Return [X, Y] of the center of cell containing provided text 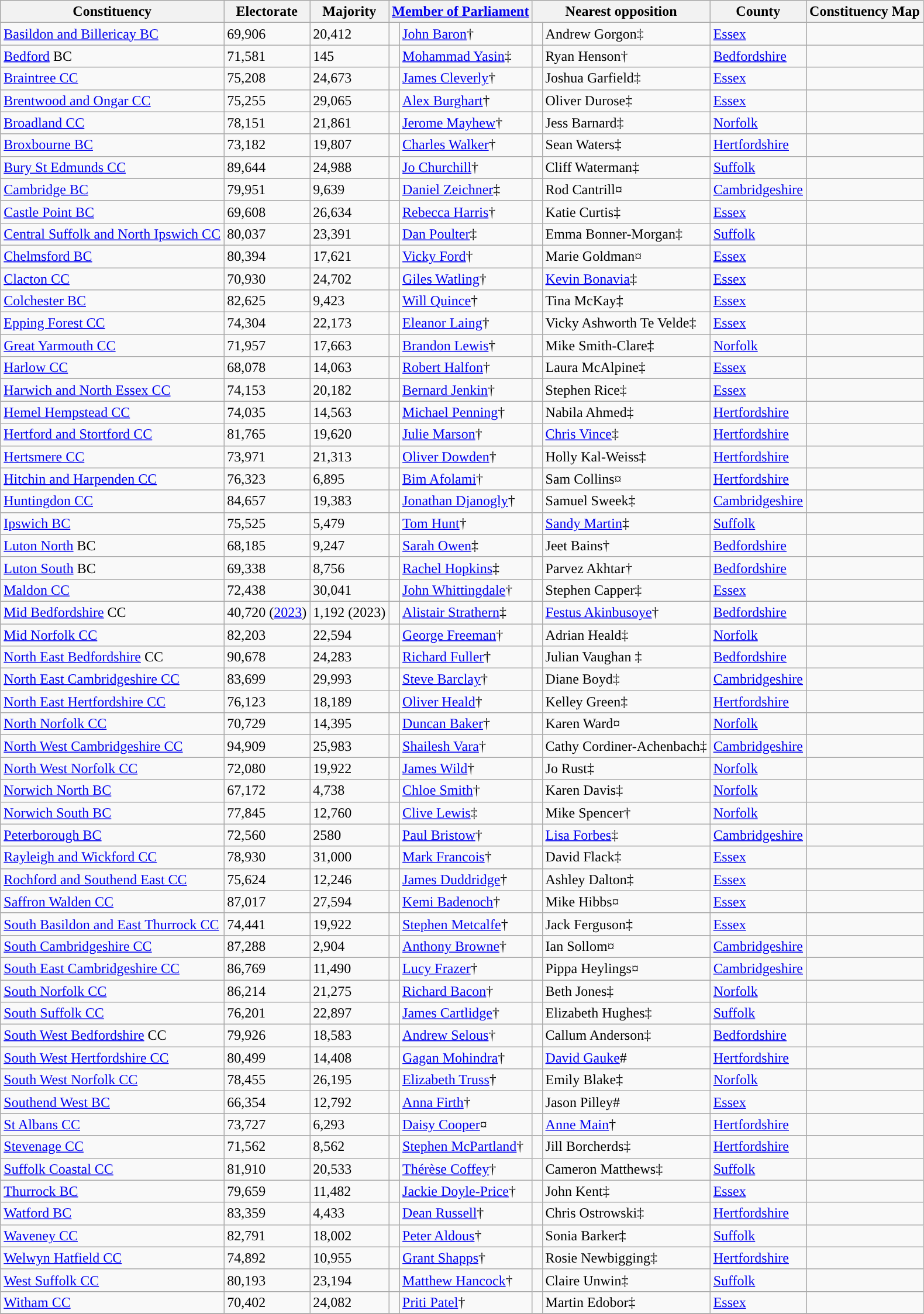
Anthony Browne† [466, 946]
Welwyn Hatfield CC [112, 1258]
71,957 [267, 346]
Jonathan Djanogly† [466, 501]
Member of Parliament [461, 12]
73,727 [267, 1125]
69,906 [267, 34]
74,892 [267, 1258]
21,313 [350, 457]
27,594 [350, 902]
Rebecca Harris† [466, 212]
30,041 [350, 590]
Thurrock BC [112, 1191]
Cathy Cordiner-Achenbach‡ [626, 746]
Shailesh Vara† [466, 746]
Rayleigh and Wickford CC [112, 857]
North West Cambridgeshire CC [112, 746]
87,017 [267, 902]
29,993 [350, 680]
Oliver Durose‡ [626, 101]
John Baron† [466, 34]
12,246 [350, 880]
Basildon and Billericay BC [112, 34]
Majority [350, 12]
Anna Firth† [466, 1102]
Mid Bedfordshire CC [112, 612]
Maldon CC [112, 590]
11,482 [350, 1191]
Andrew Gorgon‡ [626, 34]
Richard Fuller† [466, 657]
Emma Bonner-Morgan‡ [626, 234]
81,765 [267, 434]
22,173 [350, 323]
76,123 [267, 702]
71,562 [267, 1147]
Mid Norfolk CC [112, 634]
5,479 [350, 523]
Steve Barclay† [466, 680]
20,412 [350, 34]
Peter Aldous† [466, 1236]
73,971 [267, 457]
Chelmsford BC [112, 256]
Michael Penning† [466, 412]
Julie Marson† [466, 434]
22,897 [350, 1013]
23,391 [350, 234]
Chloe Smith† [466, 791]
14,395 [350, 724]
Stephen Capper‡ [626, 590]
Southend West BC [112, 1102]
6,895 [350, 479]
Emily Blake‡ [626, 1080]
24,988 [350, 167]
82,625 [267, 301]
78,930 [267, 857]
Lucy Frazer† [466, 968]
81,910 [267, 1169]
South West Hertfordshire CC [112, 1058]
Mohammad Yasin‡ [466, 56]
Sonia Barker‡ [626, 1236]
24,702 [350, 279]
North West Norfolk CC [112, 768]
69,338 [267, 568]
74,035 [267, 412]
Mike Smith-Clare‡ [626, 346]
Alex Burghart† [466, 101]
70,729 [267, 724]
Cliff Waterman‡ [626, 167]
Grant Shapps† [466, 1258]
Festus Akinbusoye† [626, 612]
68,185 [267, 546]
9,247 [350, 546]
Harwich and North Essex CC [112, 390]
79,951 [267, 189]
Braintree CC [112, 78]
Waveney CC [112, 1236]
14,408 [350, 1058]
St Albans CC [112, 1125]
Nearest opposition [621, 12]
James Wild† [466, 768]
Peterborough BC [112, 835]
Hemel Hempstead CC [112, 412]
18,189 [350, 702]
20,533 [350, 1169]
72,560 [267, 835]
80,037 [267, 234]
Colchester BC [112, 301]
James Cartlidge† [466, 1013]
Great Yarmouth CC [112, 346]
75,208 [267, 78]
South Cambridgeshire CC [112, 946]
Cameron Matthews‡ [626, 1169]
4,738 [350, 791]
83,699 [267, 680]
23,194 [350, 1280]
Electorate [267, 12]
Adrian Heald‡ [626, 634]
John Kent‡ [626, 1191]
79,659 [267, 1191]
South Norfolk CC [112, 991]
82,203 [267, 634]
17,621 [350, 256]
145 [350, 56]
78,151 [267, 123]
1,192 (2023) [350, 612]
Rod Cantrill¤ [626, 189]
70,930 [267, 279]
Daniel Zeichner‡ [466, 189]
Ian Sollom¤ [626, 946]
Constituency Map [865, 12]
South Basildon and East Thurrock CC [112, 924]
Jo Rust‡ [626, 768]
Oliver Dowden† [466, 457]
14,563 [350, 412]
Duncan Baker† [466, 724]
9,639 [350, 189]
Dan Poulter‡ [466, 234]
Ashley Dalton‡ [626, 880]
Lisa Forbes‡ [626, 835]
Jack Ferguson‡ [626, 924]
11,490 [350, 968]
24,673 [350, 78]
Claire Unwin‡ [626, 1280]
Kevin Bonavia‡ [626, 279]
Broxbourne BC [112, 145]
North East Hertfordshire CC [112, 702]
Mike Spencer† [626, 813]
70,402 [267, 1302]
Sean Waters‡ [626, 145]
18,002 [350, 1236]
James Duddridge† [466, 880]
Thérèse Coffey† [466, 1169]
Vicky Ford† [466, 256]
Stephen McPartland† [466, 1147]
26,634 [350, 212]
Rachel Hopkins‡ [466, 568]
76,323 [267, 479]
Luton South BC [112, 568]
Central Suffolk and North Ipswich CC [112, 234]
4,433 [350, 1213]
19,807 [350, 145]
Ipswich BC [112, 523]
Mark Francois† [466, 857]
75,624 [267, 880]
Pippa Heylings¤ [626, 968]
Jo Churchill† [466, 167]
Jackie Doyle-Price† [466, 1191]
14,063 [350, 368]
Matthew Hancock† [466, 1280]
Saffron Walden CC [112, 902]
26,195 [350, 1080]
North East Cambridgeshire CC [112, 680]
Kelley Green‡ [626, 702]
Hertford and Stortford CC [112, 434]
86,769 [267, 968]
82,791 [267, 1236]
77,845 [267, 813]
89,644 [267, 167]
72,080 [267, 768]
Huntingdon CC [112, 501]
Norwich South BC [112, 813]
Samuel Sweek‡ [626, 501]
76,201 [267, 1013]
12,760 [350, 813]
David Gauke# [626, 1058]
84,657 [267, 501]
Dean Russell† [466, 1213]
Beth Jones‡ [626, 991]
Cambridge BC [112, 189]
Katie Curtis‡ [626, 212]
Norwich North BC [112, 791]
Luton North BC [112, 546]
2580 [350, 835]
John Whittingdale† [466, 590]
Martin Edobor‡ [626, 1302]
James Cleverly† [466, 78]
Stephen Rice‡ [626, 390]
68,078 [267, 368]
Sandy Martin‡ [626, 523]
22,594 [350, 634]
Castle Point BC [112, 212]
74,441 [267, 924]
Bedford BC [112, 56]
Clive Lewis‡ [466, 813]
71,581 [267, 56]
Gagan Mohindra† [466, 1058]
County [758, 12]
Rochford and Southend East CC [112, 880]
Stevenage CC [112, 1147]
75,255 [267, 101]
67,172 [267, 791]
21,275 [350, 991]
Harlow CC [112, 368]
Andrew Selous† [466, 1036]
Watford BC [112, 1213]
Will Quince† [466, 301]
19,620 [350, 434]
West Suffolk CC [112, 1280]
40,720 (2023) [267, 612]
24,082 [350, 1302]
Suffolk Coastal CC [112, 1169]
Diane Boyd‡ [626, 680]
Marie Goldman¤ [626, 256]
Jess Barnard‡ [626, 123]
Constituency [112, 12]
Eleanor Laing† [466, 323]
Charles Walker† [466, 145]
Nabila Ahmed‡ [626, 412]
South East Cambridgeshire CC [112, 968]
Priti Patel† [466, 1302]
Callum Anderson‡ [626, 1036]
79,926 [267, 1036]
South Suffolk CC [112, 1013]
29,065 [350, 101]
Anne Main† [626, 1125]
Ryan Henson† [626, 56]
Brentwood and Ongar CC [112, 101]
9,423 [350, 301]
31,000 [350, 857]
17,663 [350, 346]
Bury St Edmunds CC [112, 167]
80,193 [267, 1280]
74,304 [267, 323]
Sarah Owen‡ [466, 546]
6,293 [350, 1125]
Karen Davis‡ [626, 791]
80,499 [267, 1058]
Karen Ward¤ [626, 724]
Jill Borcherds‡ [626, 1147]
Julian Vaughan ‡ [626, 657]
80,394 [267, 256]
83,359 [267, 1213]
Elizabeth Hughes‡ [626, 1013]
Jason Pilley# [626, 1102]
South West Norfolk CC [112, 1080]
8,756 [350, 568]
Tom Hunt† [466, 523]
2,904 [350, 946]
87,288 [267, 946]
Mike Hibbs¤ [626, 902]
Daisy Cooper¤ [466, 1125]
Alistair Strathern‡ [466, 612]
Giles Watling† [466, 279]
Jerome Mayhew† [466, 123]
Witham CC [112, 1302]
Laura McAlpine‡ [626, 368]
Parvez Akhtar† [626, 568]
Elizabeth Truss† [466, 1080]
Bernard Jenkin† [466, 390]
18,583 [350, 1036]
8,562 [350, 1147]
Epping Forest CC [112, 323]
69,608 [267, 212]
86,214 [267, 991]
Rosie Newbigging‡ [626, 1258]
Richard Bacon† [466, 991]
Holly Kal-Weiss‡ [626, 457]
Jeet Bains† [626, 546]
Sam Collins¤ [626, 479]
Brandon Lewis† [466, 346]
20,182 [350, 390]
21,861 [350, 123]
73,182 [267, 145]
75,525 [267, 523]
10,955 [350, 1258]
Broadland CC [112, 123]
Vicky Ashworth Te Velde‡ [626, 323]
Bim Afolami† [466, 479]
Oliver Heald† [466, 702]
Clacton CC [112, 279]
72,438 [267, 590]
Stephen Metcalfe† [466, 924]
North Norfolk CC [112, 724]
12,792 [350, 1102]
78,455 [267, 1080]
Chris Ostrowski‡ [626, 1213]
19,383 [350, 501]
90,678 [267, 657]
Hitchin and Harpenden CC [112, 479]
94,909 [267, 746]
Paul Bristow† [466, 835]
24,283 [350, 657]
Hertsmere CC [112, 457]
South West Bedfordshire CC [112, 1036]
Chris Vince‡ [626, 434]
66,354 [267, 1102]
David Flack‡ [626, 857]
Robert Halfon† [466, 368]
Tina McKay‡ [626, 301]
74,153 [267, 390]
Joshua Garfield‡ [626, 78]
North East Bedfordshire CC [112, 657]
25,983 [350, 746]
Kemi Badenoch† [466, 902]
George Freeman† [466, 634]
